Identify which cell holds the provided text, then report its (X, Y) central coordinate. 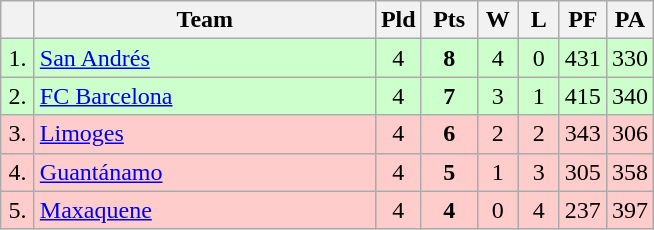
5. (18, 210)
PA (630, 20)
1. (18, 58)
306 (630, 134)
397 (630, 210)
PF (582, 20)
San Andrés (204, 58)
343 (582, 134)
3. (18, 134)
Maxaquene (204, 210)
431 (582, 58)
W (498, 20)
Team (204, 20)
6 (449, 134)
Guantánamo (204, 172)
358 (630, 172)
305 (582, 172)
FC Barcelona (204, 96)
Pld (398, 20)
330 (630, 58)
4. (18, 172)
8 (449, 58)
7 (449, 96)
Pts (449, 20)
Limoges (204, 134)
340 (630, 96)
2. (18, 96)
415 (582, 96)
5 (449, 172)
L (538, 20)
237 (582, 210)
